Extract the (x, y) coordinate from the center of the cell holding the provided text.  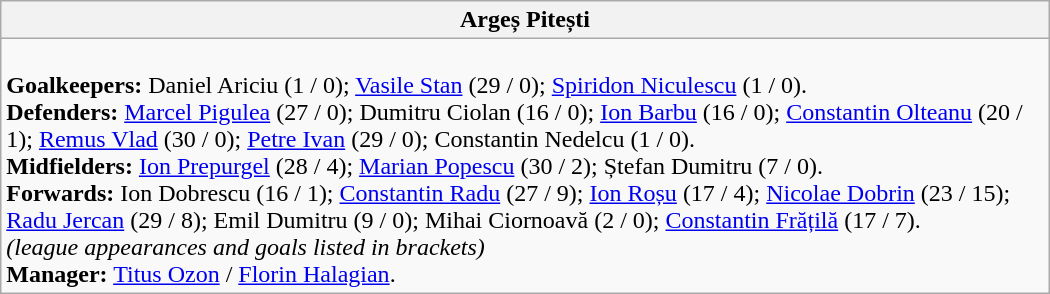
Argeș Pitești (525, 20)
